Pinpoint the cell where the given text exists, returning its [X, Y] midpoint coordinate. 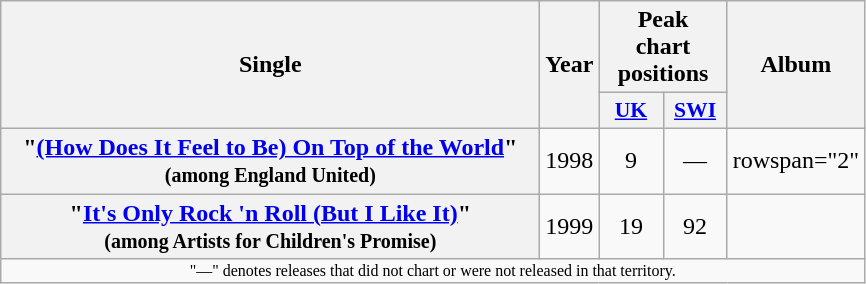
19 [631, 226]
92 [695, 226]
SWI [695, 111]
rowspan="2" [796, 160]
— [695, 160]
UK [631, 111]
9 [631, 160]
1999 [570, 226]
Album [796, 65]
"(How Does It Feel to Be) On Top of the World"(among England United) [270, 160]
1998 [570, 160]
"It's Only Rock 'n Roll (But I Like It)"(among Artists for Children's Promise) [270, 226]
Single [270, 65]
"—" denotes releases that did not chart or were not released in that territory. [433, 271]
Peakchartpositions [663, 47]
Year [570, 65]
